Return [X, Y] of the center of cell containing provided text 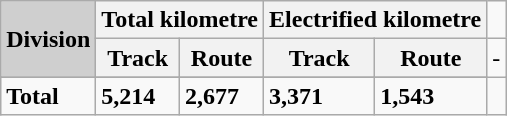
3,371 [320, 96]
Electrified kilometre [376, 20]
5,214 [138, 96]
Total kilometre [180, 20]
Total [48, 96]
Division [48, 39]
1,543 [431, 96]
2,677 [221, 96]
- [496, 58]
